Find where the given text appears and provide that cell's center as [X, Y] coordinate. 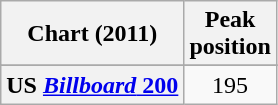
US Billboard 200 [92, 85]
195 [230, 85]
Peakposition [230, 34]
Chart (2011) [92, 34]
